From the cell containing the given text, extract its center point as (X, Y) coordinate. 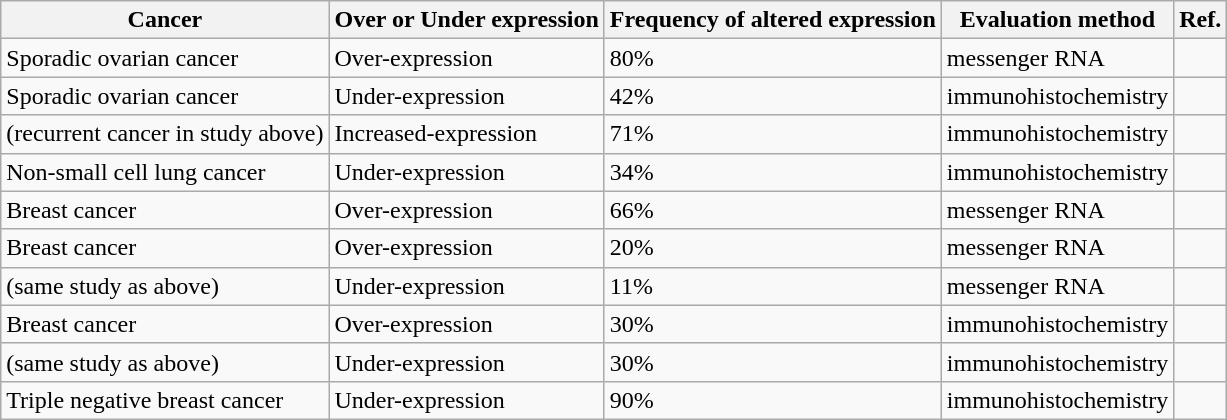
Frequency of altered expression (772, 20)
Cancer (165, 20)
Over or Under expression (466, 20)
(recurrent cancer in study above) (165, 134)
20% (772, 248)
34% (772, 172)
90% (772, 400)
Evaluation method (1057, 20)
66% (772, 210)
71% (772, 134)
Increased-expression (466, 134)
11% (772, 286)
Triple negative breast cancer (165, 400)
42% (772, 96)
80% (772, 58)
Ref. (1200, 20)
Non-small cell lung cancer (165, 172)
